Pinpoint the cell where the given text exists, returning its (x, y) midpoint coordinate. 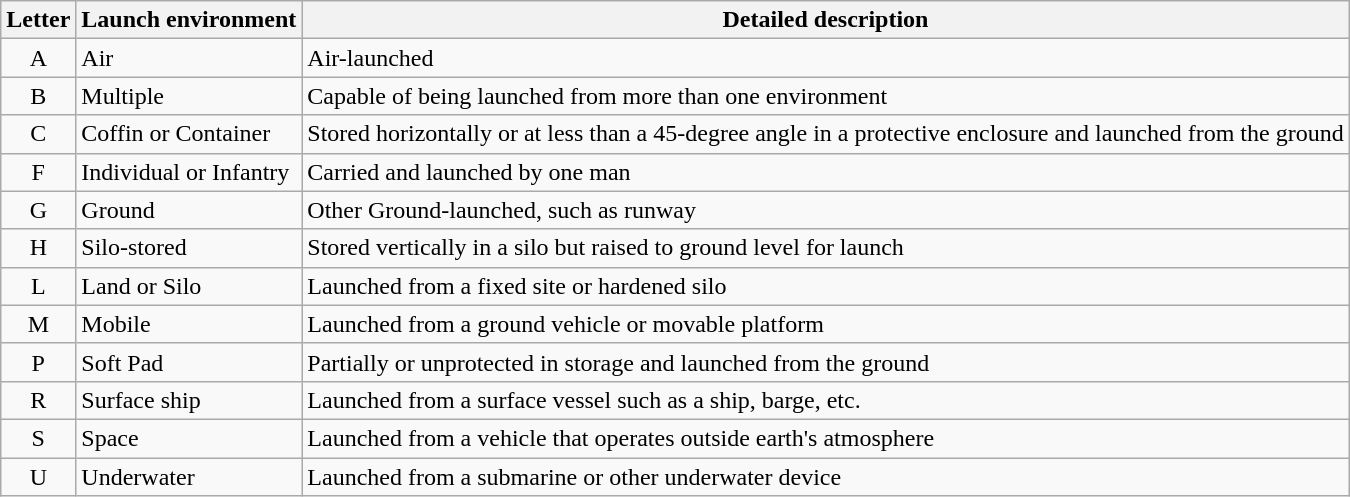
Launched from a fixed site or hardened silo (826, 286)
Stored horizontally or at less than a 45-degree angle in a protective enclosure and launched from the ground (826, 134)
Surface ship (189, 400)
Launched from a surface vessel such as a ship, barge, etc. (826, 400)
F (38, 172)
Letter (38, 20)
A (38, 58)
Launched from a ground vehicle or movable platform (826, 324)
H (38, 248)
B (38, 96)
R (38, 400)
Mobile (189, 324)
Launched from a submarine or other underwater device (826, 477)
L (38, 286)
S (38, 438)
Capable of being launched from more than one environment (826, 96)
Launched from a vehicle that operates outside earth's atmosphere (826, 438)
Land or Silo (189, 286)
Other Ground-launched, such as runway (826, 210)
Launch environment (189, 20)
Soft Pad (189, 362)
Silo-stored (189, 248)
Coffin or Container (189, 134)
U (38, 477)
G (38, 210)
Multiple (189, 96)
Stored vertically in a silo but raised to ground level for launch (826, 248)
Detailed description (826, 20)
Individual or Infantry (189, 172)
Underwater (189, 477)
P (38, 362)
Partially or unprotected in storage and launched from the ground (826, 362)
Space (189, 438)
Air-launched (826, 58)
Carried and launched by one man (826, 172)
M (38, 324)
Air (189, 58)
Ground (189, 210)
C (38, 134)
